Provide the (X, Y) coordinate of the cell's center where the given text is located.  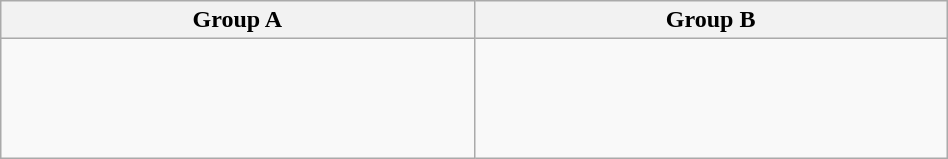
Group B (710, 20)
Group A (238, 20)
